Extract the [X, Y] coordinate from the center of the cell holding the provided text.  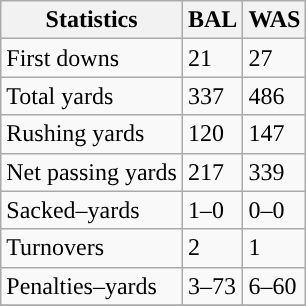
120 [212, 134]
337 [212, 96]
Statistics [92, 20]
Rushing yards [92, 134]
Net passing yards [92, 172]
2 [212, 248]
486 [274, 96]
6–60 [274, 286]
0–0 [274, 210]
147 [274, 134]
Turnovers [92, 248]
217 [212, 172]
1–0 [212, 210]
27 [274, 58]
WAS [274, 20]
BAL [212, 20]
First downs [92, 58]
1 [274, 248]
3–73 [212, 286]
339 [274, 172]
21 [212, 58]
Total yards [92, 96]
Penalties–yards [92, 286]
Sacked–yards [92, 210]
